Capture the cell that displays the provided text and extract its [X, Y] central coordinate. 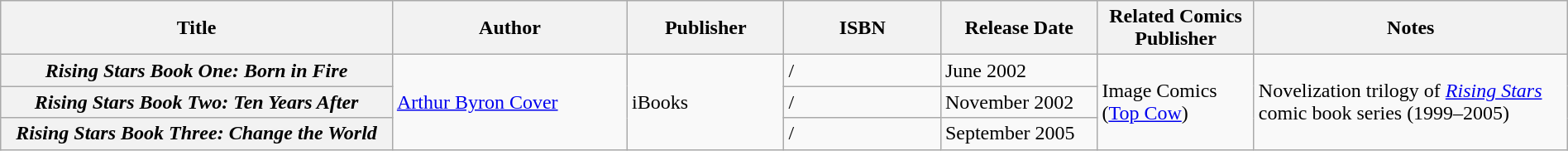
Publisher [706, 28]
Release Date [1019, 28]
Novelization trilogy of Rising Stars comic book series (1999–2005) [1411, 102]
Image Comics (Top Cow) [1176, 102]
Rising Stars Book Two: Ten Years After [197, 102]
September 2005 [1019, 134]
Related Comics Publisher [1176, 28]
Title [197, 28]
Notes [1411, 28]
Rising Stars Book Three: Change the World [197, 134]
June 2002 [1019, 71]
Author [509, 28]
November 2002 [1019, 102]
ISBN [862, 28]
Arthur Byron Cover [509, 102]
iBooks [706, 102]
Rising Stars Book One: Born in Fire [197, 71]
